Capture the cell that displays the provided text and extract its [X, Y] central coordinate. 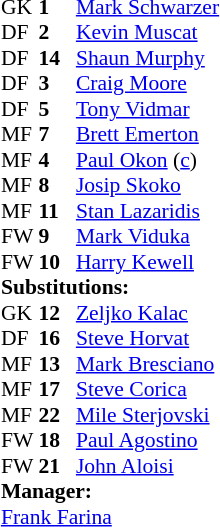
12 [57, 313]
4 [57, 160]
Paul Okon (c) [148, 160]
Brett Emerton [148, 135]
GK [20, 313]
Tony Vidmar [148, 109]
Zeljko Kalac [148, 313]
21 [57, 466]
3 [57, 83]
Shaun Murphy [148, 58]
Manager: [110, 491]
7 [57, 135]
Josip Skoko [148, 185]
22 [57, 415]
5 [57, 109]
Harry Kewell [148, 262]
Craig Moore [148, 83]
Substitutions: [110, 287]
Kevin Muscat [148, 33]
16 [57, 339]
9 [57, 237]
Mile Sterjovski [148, 415]
Steve Corica [148, 389]
18 [57, 441]
Stan Lazaridis [148, 211]
14 [57, 58]
13 [57, 364]
John Aloisi [148, 466]
Mark Viduka [148, 237]
10 [57, 262]
Mark Bresciano [148, 364]
17 [57, 389]
8 [57, 185]
11 [57, 211]
Steve Horvat [148, 339]
2 [57, 33]
Paul Agostino [148, 441]
